Identify which cell holds the provided text, then report its (X, Y) central coordinate. 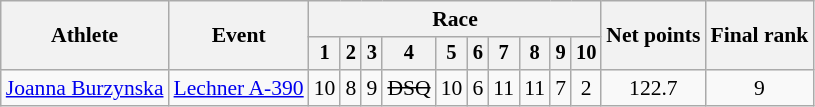
Event (239, 36)
5 (452, 54)
3 (372, 54)
1 (325, 54)
4 (408, 54)
Lechner A-390 (239, 88)
Final rank (760, 36)
Athlete (85, 36)
122.7 (653, 88)
Joanna Burzynska (85, 88)
Net points (653, 36)
DSQ (408, 88)
Race (455, 19)
